Extract the [X, Y] coordinate from the center of the cell holding the provided text.  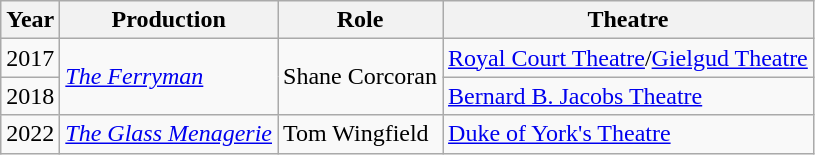
Duke of York's Theatre [628, 134]
2017 [30, 58]
Tom Wingfield [360, 134]
Shane Corcoran [360, 77]
Bernard B. Jacobs Theatre [628, 96]
The Ferryman [169, 77]
2022 [30, 134]
Royal Court Theatre/Gielgud Theatre [628, 58]
2018 [30, 96]
Year [30, 20]
Theatre [628, 20]
Production [169, 20]
The Glass Menagerie [169, 134]
Role [360, 20]
